Return the [X, Y] coordinate for the center point of the cell that contains the specified text.  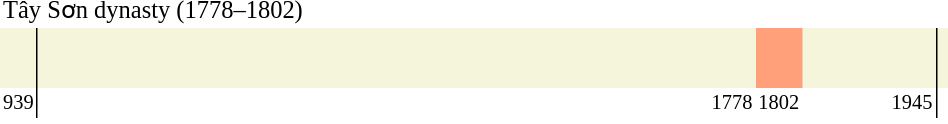
1778 [396, 103]
1945 [868, 103]
939 [19, 103]
1802 [778, 103]
